Detect which cell encompasses the target text, then output its [x, y] center coordinate. 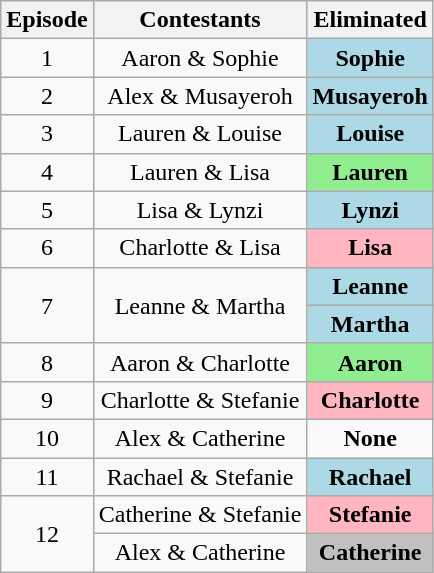
11 [47, 477]
5 [47, 210]
Charlotte & Stefanie [200, 400]
Leanne [370, 286]
Episode [47, 20]
Louise [370, 134]
12 [47, 534]
Rachael & Stefanie [200, 477]
3 [47, 134]
Catherine [370, 553]
6 [47, 248]
7 [47, 305]
None [370, 438]
Musayeroh [370, 96]
Lisa [370, 248]
Lauren & Lisa [200, 172]
8 [47, 362]
Martha [370, 324]
Charlotte [370, 400]
Contestants [200, 20]
Eliminated [370, 20]
4 [47, 172]
Stefanie [370, 515]
Aaron [370, 362]
Rachael [370, 477]
2 [47, 96]
9 [47, 400]
Lauren & Louise [200, 134]
Aaron & Sophie [200, 58]
Lisa & Lynzi [200, 210]
Charlotte & Lisa [200, 248]
Lauren [370, 172]
10 [47, 438]
Leanne & Martha [200, 305]
Aaron & Charlotte [200, 362]
Catherine & Stefanie [200, 515]
Lynzi [370, 210]
Alex & Musayeroh [200, 96]
Sophie [370, 58]
1 [47, 58]
